From the cell containing the given text, extract its center point as [x, y] coordinate. 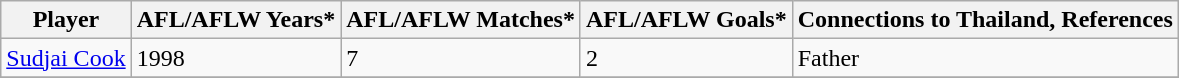
7 [461, 58]
AFL/AFLW Matches* [461, 20]
2 [686, 58]
Connections to Thailand, References [985, 20]
AFL/AFLW Years* [236, 20]
1998 [236, 58]
Father [985, 58]
AFL/AFLW Goals* [686, 20]
Player [66, 20]
Sudjai Cook [66, 58]
